From the cell containing the given text, extract its center point as [x, y] coordinate. 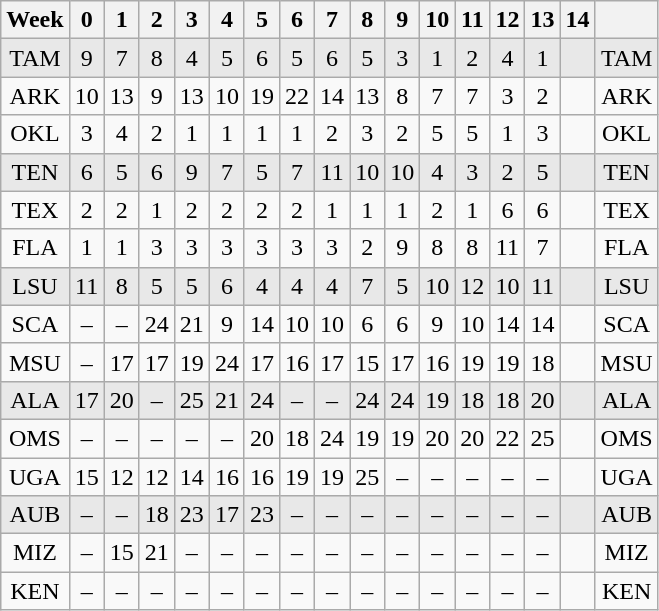
Week [35, 20]
0 [86, 20]
